Output the (x, y) coordinate of the center of the cell containing the given text.  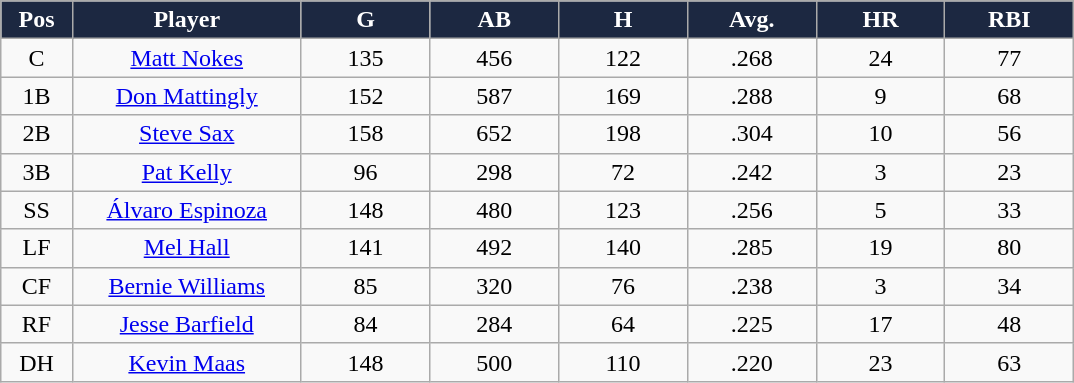
140 (624, 248)
122 (624, 58)
492 (494, 248)
DH (37, 362)
Pat Kelly (186, 172)
Kevin Maas (186, 362)
158 (366, 134)
Matt Nokes (186, 58)
.304 (752, 134)
Mel Hall (186, 248)
72 (624, 172)
H (624, 20)
48 (1010, 324)
456 (494, 58)
.238 (752, 286)
110 (624, 362)
RBI (1010, 20)
141 (366, 248)
298 (494, 172)
64 (624, 324)
34 (1010, 286)
.242 (752, 172)
AB (494, 20)
CF (37, 286)
.285 (752, 248)
Player (186, 20)
LF (37, 248)
.220 (752, 362)
HR (880, 20)
.288 (752, 96)
G (366, 20)
84 (366, 324)
77 (1010, 58)
76 (624, 286)
5 (880, 210)
500 (494, 362)
284 (494, 324)
85 (366, 286)
169 (624, 96)
198 (624, 134)
Bernie Williams (186, 286)
Avg. (752, 20)
.256 (752, 210)
Álvaro Espinoza (186, 210)
68 (1010, 96)
96 (366, 172)
RF (37, 324)
480 (494, 210)
135 (366, 58)
24 (880, 58)
652 (494, 134)
33 (1010, 210)
C (37, 58)
80 (1010, 248)
.268 (752, 58)
587 (494, 96)
152 (366, 96)
Steve Sax (186, 134)
123 (624, 210)
17 (880, 324)
Pos (37, 20)
1B (37, 96)
3B (37, 172)
56 (1010, 134)
.225 (752, 324)
SS (37, 210)
320 (494, 286)
Jesse Barfield (186, 324)
Don Mattingly (186, 96)
19 (880, 248)
63 (1010, 362)
10 (880, 134)
2B (37, 134)
9 (880, 96)
